Output the (X, Y) coordinate of the center of the cell containing the given text.  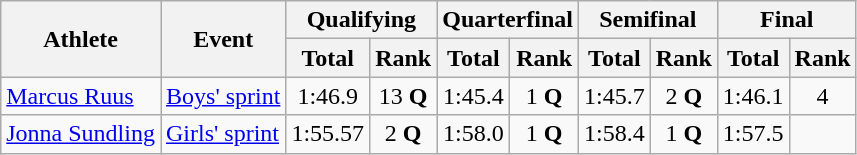
1:45.7 (614, 96)
Event (222, 39)
1:57.5 (753, 134)
Quarterfinal (508, 20)
Qualifying (362, 20)
Girls' sprint (222, 134)
1:46.1 (753, 96)
Final (786, 20)
1:46.9 (328, 96)
Jonna Sundling (81, 134)
4 (822, 96)
Athlete (81, 39)
13 Q (404, 96)
Marcus Ruus (81, 96)
1:58.4 (614, 134)
1:58.0 (474, 134)
1:45.4 (474, 96)
Semifinal (648, 20)
Boys' sprint (222, 96)
1:55.57 (328, 134)
